Extract the [x, y] coordinate from the center of the cell holding the provided text.  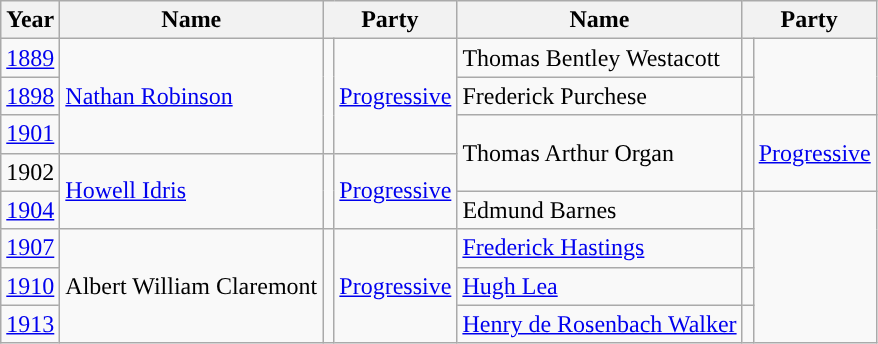
Edmund Barnes [600, 210]
1913 [30, 324]
Henry de Rosenbach Walker [600, 324]
1907 [30, 248]
1904 [30, 210]
Frederick Hastings [600, 248]
Nathan Robinson [192, 96]
Thomas Arthur Organ [600, 153]
1898 [30, 96]
Frederick Purchese [600, 96]
1901 [30, 134]
1902 [30, 172]
1889 [30, 58]
Year [30, 20]
Hugh Lea [600, 286]
Albert William Claremont [192, 286]
1910 [30, 286]
Howell Idris [192, 191]
Thomas Bentley Westacott [600, 58]
